Pinpoint the cell where the given text exists, returning its [x, y] midpoint coordinate. 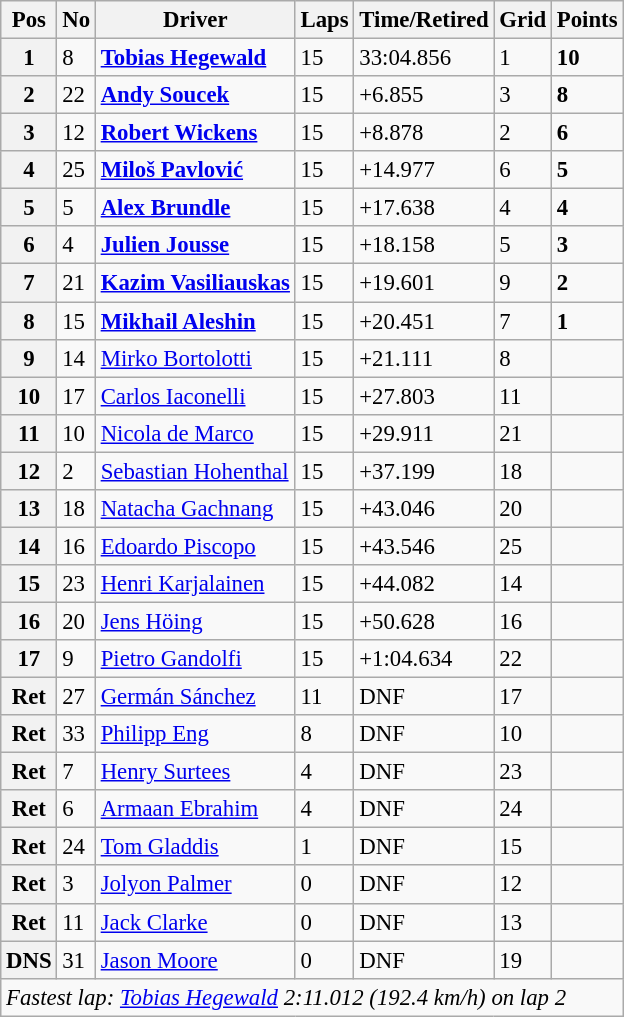
Alex Brundle [195, 208]
Andy Soucek [195, 95]
+43.546 [424, 546]
Pos [29, 20]
+37.199 [424, 471]
No [76, 20]
Driver [195, 20]
33 [76, 734]
Julien Jousse [195, 245]
Mikhail Aleshin [195, 321]
Time/Retired [424, 20]
31 [76, 960]
33:04.856 [424, 58]
Kazim Vasiliauskas [195, 283]
+43.046 [424, 509]
+20.451 [424, 321]
+1:04.634 [424, 659]
+27.803 [424, 396]
Germán Sánchez [195, 697]
Robert Wickens [195, 133]
+44.082 [424, 584]
Henri Karjalainen [195, 584]
Jack Clarke [195, 922]
Jens Höing [195, 621]
Points [588, 20]
Laps [324, 20]
+21.111 [424, 358]
Mirko Bortolotti [195, 358]
Sebastian Hohenthal [195, 471]
+29.911 [424, 433]
Edoardo Piscopo [195, 546]
Pietro Gandolfi [195, 659]
+6.855 [424, 95]
Tobias Hegewald [195, 58]
Henry Surtees [195, 772]
+19.601 [424, 283]
27 [76, 697]
Jolyon Palmer [195, 885]
Miloš Pavlović [195, 170]
Natacha Gachnang [195, 509]
+14.977 [424, 170]
Grid [522, 20]
Philipp Eng [195, 734]
19 [522, 960]
Carlos Iaconelli [195, 396]
Armaan Ebrahim [195, 809]
+18.158 [424, 245]
Tom Gladdis [195, 847]
+50.628 [424, 621]
+17.638 [424, 208]
Jason Moore [195, 960]
DNS [29, 960]
+8.878 [424, 133]
Fastest lap: Tobias Hegewald 2:11.012 (192.4 km/h) on lap 2 [312, 997]
Nicola de Marco [195, 433]
